Locate the cell with the specified text and output its [X, Y] center coordinate. 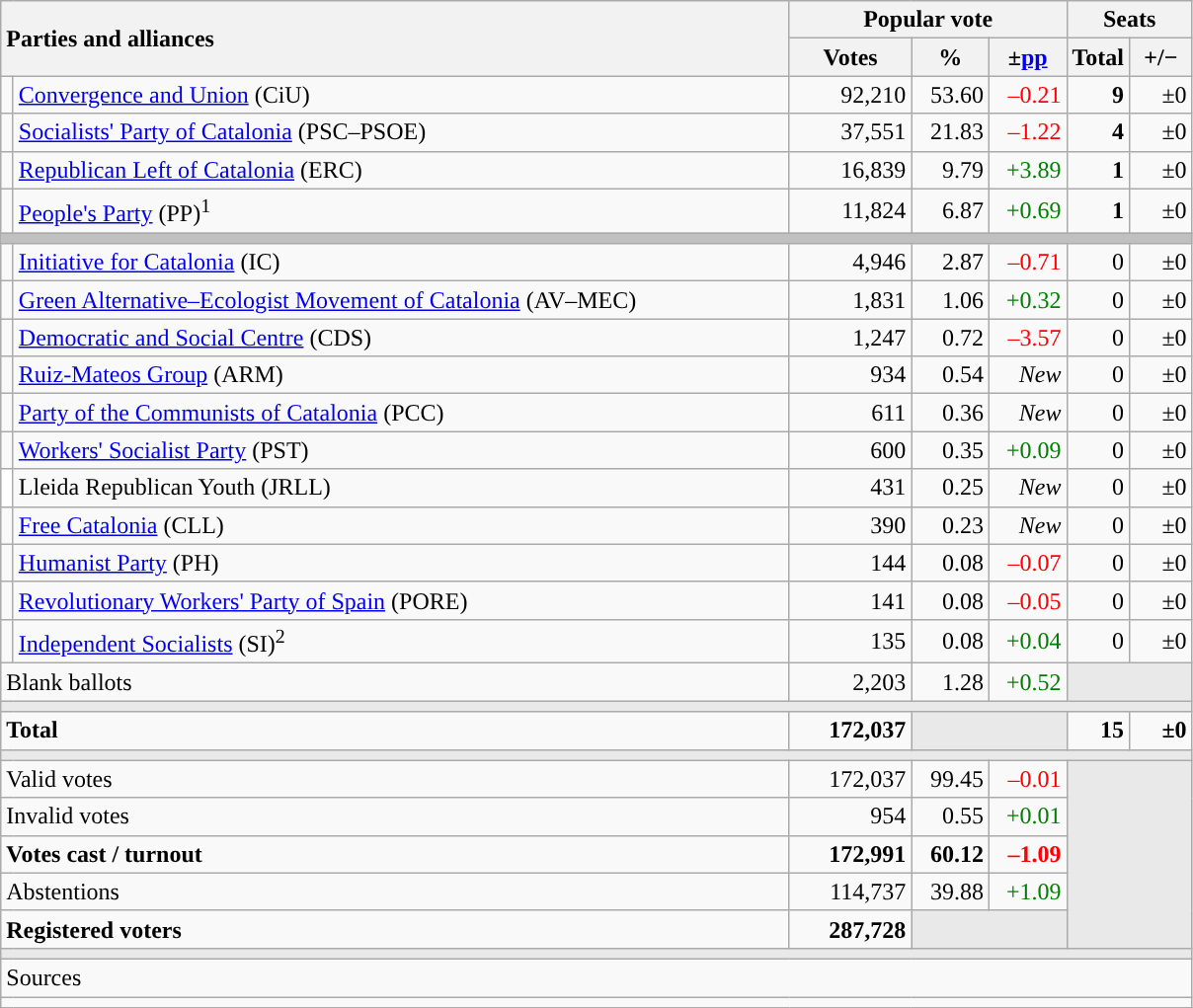
9.79 [950, 170]
Votes [850, 57]
Valid votes [395, 779]
Socialists' Party of Catalonia (PSC–PSOE) [401, 132]
99.45 [950, 779]
±pp [1027, 57]
6.87 [950, 211]
Popular vote [928, 20]
Free Catalonia (CLL) [401, 525]
0.72 [950, 338]
Independent Socialists (SI)2 [401, 642]
287,728 [850, 929]
53.60 [950, 95]
1.28 [950, 682]
+3.89 [1027, 170]
–3.57 [1027, 338]
141 [850, 600]
135 [850, 642]
Parties and alliances [395, 39]
15 [1098, 731]
–0.21 [1027, 95]
–1.22 [1027, 132]
–0.07 [1027, 563]
+0.01 [1027, 816]
+1.09 [1027, 892]
+0.09 [1027, 450]
0.36 [950, 413]
600 [850, 450]
Initiative for Catalonia (IC) [401, 263]
0.25 [950, 488]
Lleida Republican Youth (JRLL) [401, 488]
4 [1098, 132]
Seats [1130, 20]
2.87 [950, 263]
0.35 [950, 450]
37,551 [850, 132]
16,839 [850, 170]
Workers' Socialist Party (PST) [401, 450]
Green Alternative–Ecologist Movement of Catalonia (AV–MEC) [401, 300]
0.54 [950, 375]
144 [850, 563]
954 [850, 816]
1,831 [850, 300]
1.06 [950, 300]
Party of the Communists of Catalonia (PCC) [401, 413]
4,946 [850, 263]
934 [850, 375]
–1.09 [1027, 854]
Republican Left of Catalonia (ERC) [401, 170]
–0.01 [1027, 779]
People's Party (PP)1 [401, 211]
Humanist Party (PH) [401, 563]
39.88 [950, 892]
611 [850, 413]
11,824 [850, 211]
9 [1098, 95]
Votes cast / turnout [395, 854]
% [950, 57]
431 [850, 488]
Democratic and Social Centre (CDS) [401, 338]
0.23 [950, 525]
2,203 [850, 682]
Invalid votes [395, 816]
+0.32 [1027, 300]
Revolutionary Workers' Party of Spain (PORE) [401, 600]
+/− [1161, 57]
Blank ballots [395, 682]
Convergence and Union (CiU) [401, 95]
Registered voters [395, 929]
172,991 [850, 854]
+0.04 [1027, 642]
390 [850, 525]
+0.52 [1027, 682]
114,737 [850, 892]
–0.05 [1027, 600]
Ruiz-Mateos Group (ARM) [401, 375]
21.83 [950, 132]
92,210 [850, 95]
Sources [596, 977]
–0.71 [1027, 263]
0.55 [950, 816]
1,247 [850, 338]
60.12 [950, 854]
+0.69 [1027, 211]
Abstentions [395, 892]
